Pinpoint the cell where the given text exists, returning its (X, Y) midpoint coordinate. 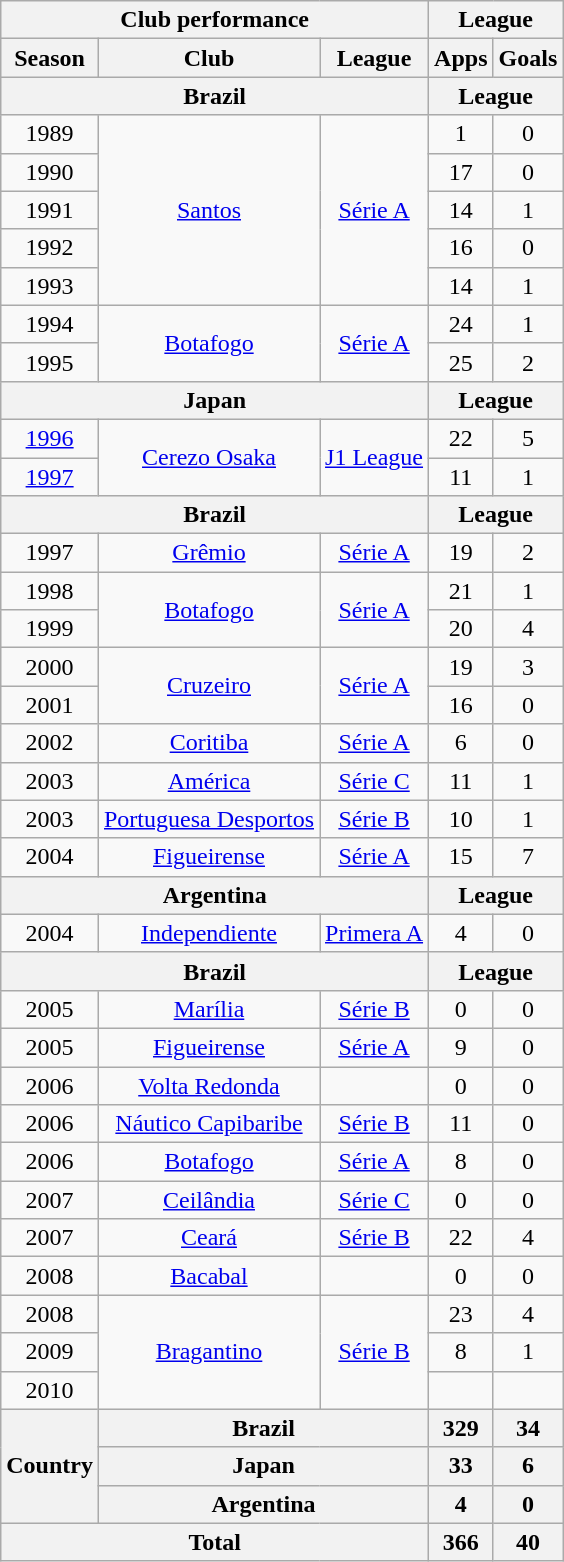
24 (461, 324)
Bacabal (208, 1276)
1989 (50, 134)
1999 (50, 629)
J1 League (374, 457)
América (208, 781)
Club performance (215, 20)
1993 (50, 286)
10 (461, 819)
Club (208, 58)
Bragantino (208, 1352)
Apps (461, 58)
40 (528, 1542)
3 (528, 667)
366 (461, 1542)
1990 (50, 172)
25 (461, 362)
23 (461, 1314)
2001 (50, 705)
2002 (50, 743)
2009 (50, 1352)
1991 (50, 210)
9 (461, 1047)
Cerezo Osaka (208, 457)
Ceará (208, 1238)
Total (215, 1542)
1998 (50, 591)
Portuguesa Desportos (208, 819)
21 (461, 591)
Goals (528, 58)
17 (461, 172)
Marília (208, 1009)
15 (461, 857)
Country (50, 1466)
Santos (208, 210)
2010 (50, 1390)
Primera A (374, 933)
1992 (50, 248)
Náutico Capibaribe (208, 1124)
2000 (50, 667)
1994 (50, 324)
1996 (50, 438)
20 (461, 629)
34 (528, 1428)
Grêmio (208, 553)
Cruzeiro (208, 686)
Ceilândia (208, 1200)
5 (528, 438)
Coritiba (208, 743)
33 (461, 1466)
1995 (50, 362)
Volta Redonda (208, 1085)
Independiente (208, 933)
329 (461, 1428)
7 (528, 857)
Season (50, 58)
